Return (X, Y) of the center of cell containing provided text 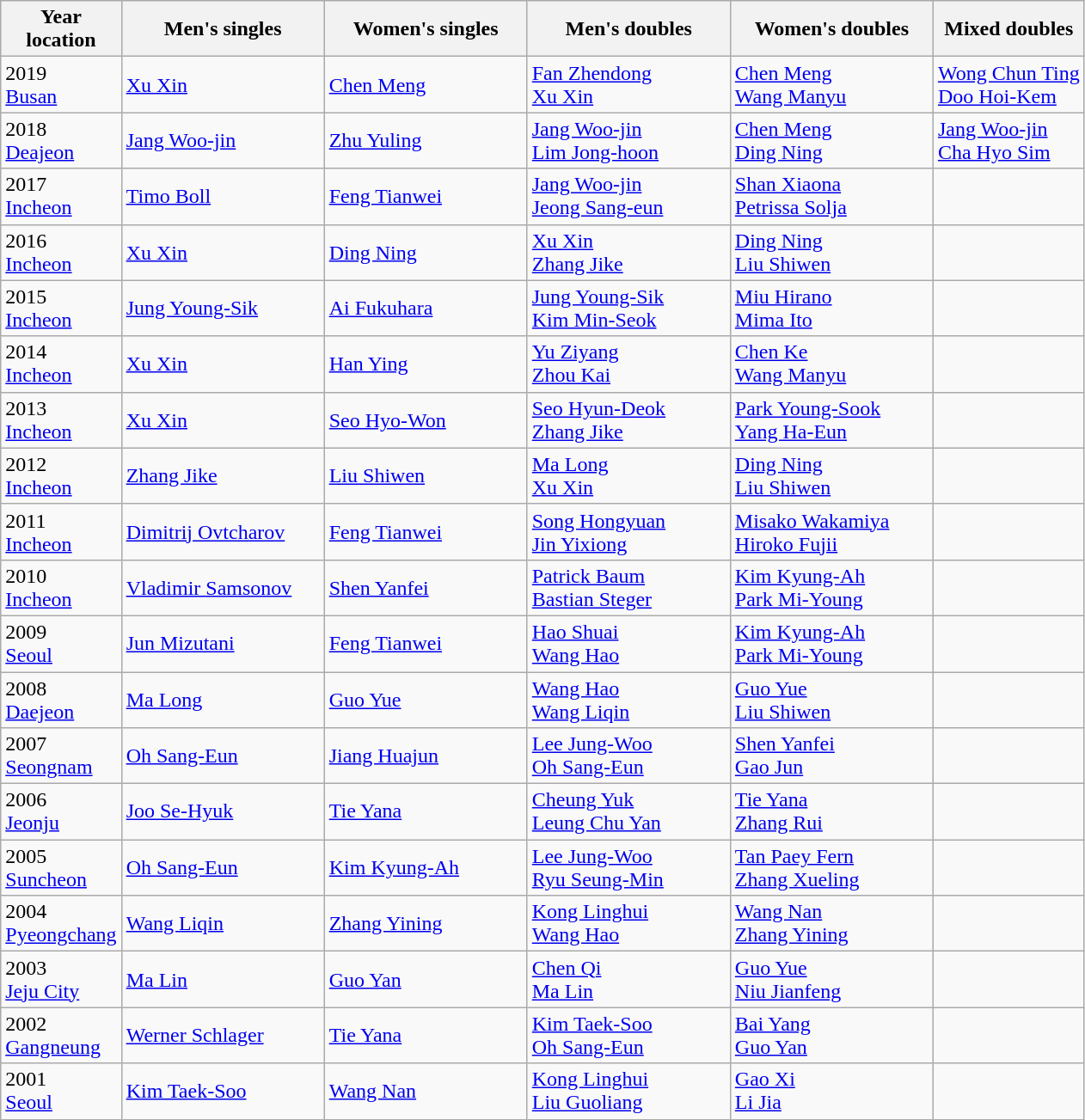
Zhang Jike (223, 476)
Year location (61, 29)
Guo Yue Niu Jianfeng (831, 980)
Park Young-Sook Yang Ha-Eun (831, 419)
2005 Suncheon (61, 868)
Jang Woo-jin (223, 141)
Bai Yang Guo Yan (831, 1035)
Chen Meng (426, 84)
Women's doubles (831, 29)
Jiang Huajun (426, 756)
2006 Jeonju (61, 811)
Ding Ning (426, 253)
Vladimir Samsonov (223, 588)
Jang Woo-jin Lim Jong-hoon (628, 141)
Yu Ziyang Zhou Kai (628, 364)
Tie Yana Zhang Rui (831, 811)
Patrick Baum Bastian Steger (628, 588)
2003 Jeju City (61, 980)
Kim Kyung-Ah (426, 868)
Wang Liqin (223, 923)
Xu Xin Zhang Jike (628, 253)
2009 Seoul (61, 643)
Men's singles (223, 29)
Jang Woo-jin Jeong Sang-eun (628, 196)
2014 Incheon (61, 364)
Jang Woo-jin Cha Hyo Sim (1008, 141)
2017 Incheon (61, 196)
Shan Xiaona Petrissa Solja (831, 196)
2007 Seongnam (61, 756)
Chen Meng Wang Manyu (831, 84)
2010 Incheon (61, 588)
Tan Paey Fern Zhang Xueling (831, 868)
2011 Incheon (61, 531)
2019 Busan (61, 84)
Jung Young-Sik (223, 308)
Seo Hyo-Won (426, 419)
Fan Zhendong Xu Xin (628, 84)
Chen Meng Ding Ning (831, 141)
Han Ying (426, 364)
Wong Chun Ting Doo Hoi-Kem (1008, 84)
Zhu Yuling (426, 141)
2004 Pyeongchang (61, 923)
Lee Jung-Woo Ryu Seung-Min (628, 868)
Dimitrij Ovtcharov (223, 531)
Hao Shuai Wang Hao (628, 643)
2012 Incheon (61, 476)
Ai Fukuhara (426, 308)
Chen Ke Wang Manyu (831, 364)
Guo Yue Liu Shiwen (831, 700)
Cheung Yuk Leung Chu Yan (628, 811)
Werner Schlager (223, 1035)
2016 Incheon (61, 253)
Jun Mizutani (223, 643)
Wang Nan (426, 1092)
Lee Jung-Woo Oh Sang-Eun (628, 756)
Jung Young-Sik Kim Min-Seok (628, 308)
Misako Wakamiya Hiroko Fujii (831, 531)
Women's singles (426, 29)
Kong Linghui Liu Guoliang (628, 1092)
Zhang Yining (426, 923)
Ma Long (223, 700)
Joo Se-Hyuk (223, 811)
Kim Taek-Soo Oh Sang-Eun (628, 1035)
Ma Lin (223, 980)
Shen Yanfei Gao Jun (831, 756)
Liu Shiwen (426, 476)
Seo Hyun-Deok Zhang Jike (628, 419)
Song Hongyuan Jin Yixiong (628, 531)
2008 Daejeon (61, 700)
Wang Nan Zhang Yining (831, 923)
2013 Incheon (61, 419)
2018 Deajeon (61, 141)
2001 Seoul (61, 1092)
Kim Taek-Soo (223, 1092)
Men's doubles (628, 29)
Chen Qi Ma Lin (628, 980)
2015 Incheon (61, 308)
Guo Yue (426, 700)
Timo Boll (223, 196)
Guo Yan (426, 980)
Miu Hirano Mima Ito (831, 308)
Kong Linghui Wang Hao (628, 923)
Shen Yanfei (426, 588)
Mixed doubles (1008, 29)
2002 Gangneung (61, 1035)
Gao Xi Li Jia (831, 1092)
Wang Hao Wang Liqin (628, 700)
Ma Long Xu Xin (628, 476)
